Pinpoint the cell where the given text exists, returning its [x, y] midpoint coordinate. 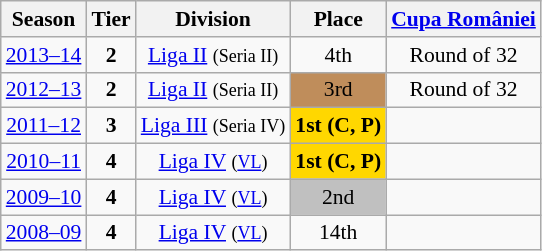
Liga III (Seria IV) [214, 126]
Division [214, 19]
2012–13 [44, 90]
2013–14 [44, 55]
2nd [338, 197]
2009–10 [44, 197]
Place [338, 19]
Season [44, 19]
2010–11 [44, 162]
3 [110, 126]
2008–09 [44, 233]
2011–12 [44, 126]
3rd [338, 90]
4th [338, 55]
Cupa României [464, 19]
14th [338, 233]
Tier [110, 19]
